Capture the cell that displays the provided text and extract its (x, y) central coordinate. 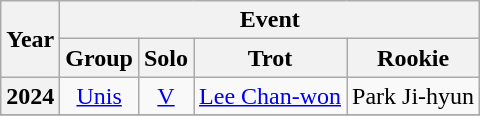
2024 (30, 96)
Event (270, 20)
Park Ji-hyun (414, 96)
Lee Chan-won (270, 96)
Year (30, 39)
Trot (270, 58)
Rookie (414, 58)
Group (100, 58)
V (166, 96)
Solo (166, 58)
Unis (100, 96)
